Return [X, Y] of the center of cell containing provided text 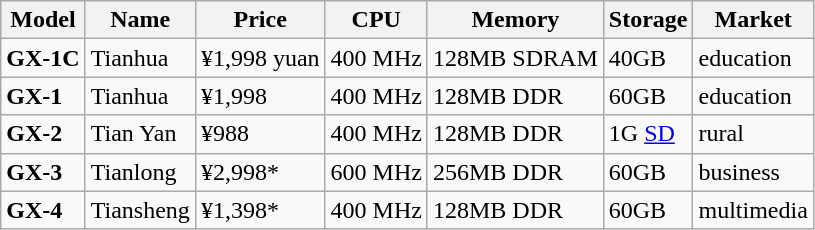
Tiansheng [140, 210]
Model [43, 20]
GX-2 [43, 134]
multimedia [753, 210]
Storage [648, 20]
¥1,398* [260, 210]
business [753, 172]
GX-1C [43, 58]
CPU [376, 20]
Market [753, 20]
GX-3 [43, 172]
40GB [648, 58]
¥2,998* [260, 172]
¥988 [260, 134]
rural [753, 134]
¥1,998 [260, 96]
600 MHz [376, 172]
¥1,998 yuan [260, 58]
Price [260, 20]
128MB SDRAM [515, 58]
1G SD [648, 134]
Name [140, 20]
GX-4 [43, 210]
Tianlong [140, 172]
Tian Yan [140, 134]
256MB DDR [515, 172]
GX-1 [43, 96]
Memory [515, 20]
